Pinpoint the cell where the given text exists, returning its [X, Y] midpoint coordinate. 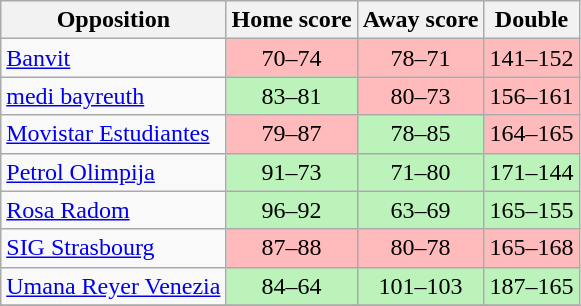
101–103 [420, 286]
63–69 [420, 210]
78–85 [420, 134]
83–81 [292, 96]
Banvit [114, 58]
165–155 [532, 210]
165–168 [532, 248]
70–74 [292, 58]
Opposition [114, 20]
Double [532, 20]
171–144 [532, 172]
Petrol Olimpija [114, 172]
141–152 [532, 58]
78–71 [420, 58]
Umana Reyer Venezia [114, 286]
medi bayreuth [114, 96]
91–73 [292, 172]
80–73 [420, 96]
96–92 [292, 210]
Away score [420, 20]
71–80 [420, 172]
187–165 [532, 286]
84–64 [292, 286]
156–161 [532, 96]
164–165 [532, 134]
Movistar Estudiantes [114, 134]
SIG Strasbourg [114, 248]
87–88 [292, 248]
Rosa Radom [114, 210]
Home score [292, 20]
79–87 [292, 134]
80–78 [420, 248]
